Output the (X, Y) coordinate of the center of the cell containing the given text.  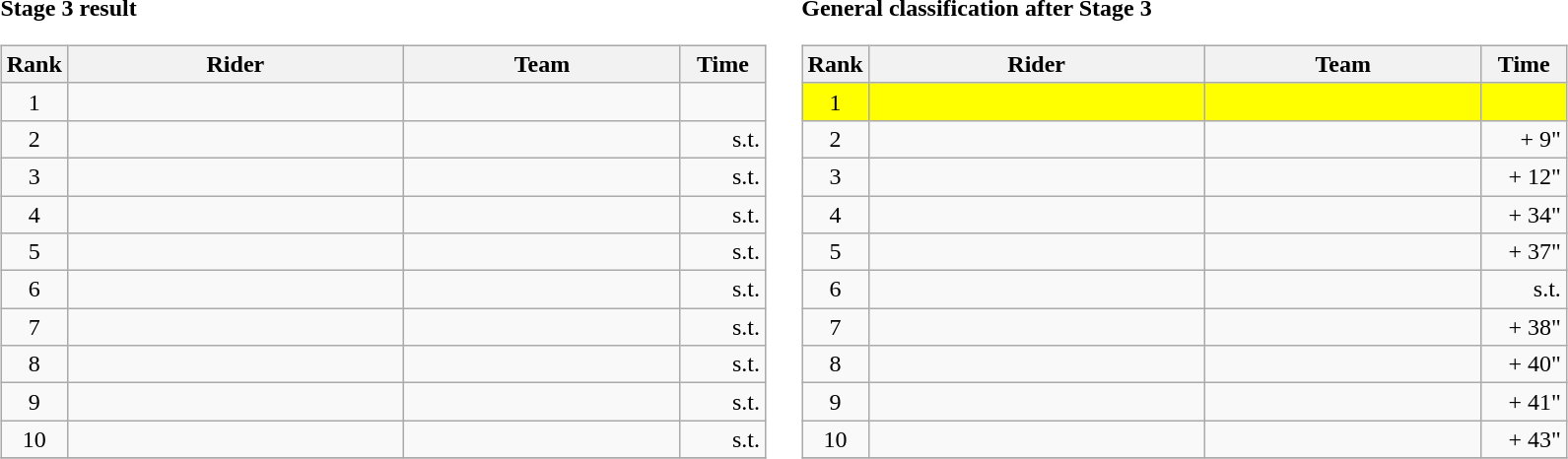
+ 38" (1524, 327)
+ 43" (1524, 439)
+ 41" (1524, 402)
+ 37" (1524, 252)
+ 40" (1524, 364)
+ 34" (1524, 214)
+ 9" (1524, 139)
+ 12" (1524, 176)
